For the text-containing cell, return its midpoint in (x, y) coordinate format. 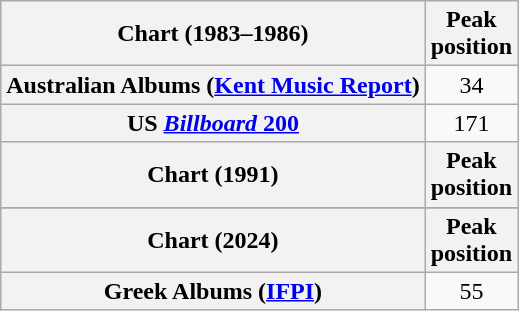
Greek Albums (IFPI) (213, 291)
Australian Albums (Kent Music Report) (213, 85)
Chart (2024) (213, 240)
171 (471, 123)
34 (471, 85)
55 (471, 291)
US Billboard 200 (213, 123)
Chart (1991) (213, 174)
Chart (1983–1986) (213, 34)
